Detect which cell encompasses the target text, then output its (x, y) center coordinate. 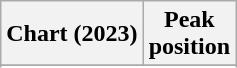
Chart (2023) (72, 34)
Peakposition (189, 34)
